Return [x, y] of the center of cell containing provided text 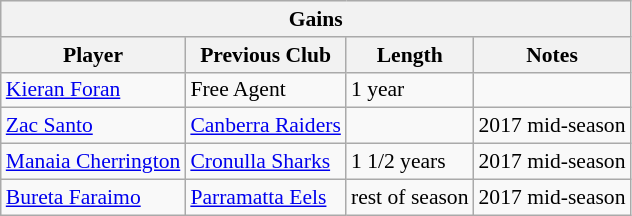
1 year [410, 90]
Parramatta Eels [266, 197]
Kieran Foran [94, 90]
Length [410, 55]
rest of season [410, 197]
Bureta Faraimo [94, 197]
Free Agent [266, 90]
Manaia Cherrington [94, 162]
Canberra Raiders [266, 126]
Cronulla Sharks [266, 162]
Previous Club [266, 55]
Zac Santo [94, 126]
1 1/2 years [410, 162]
Notes [552, 55]
Gains [316, 19]
Player [94, 55]
